Return the (x, y) coordinate for the center point of the cell that contains the specified text.  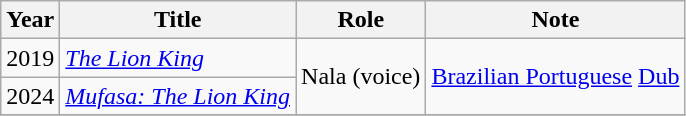
The Lion King (178, 58)
Mufasa: The Lion King (178, 96)
Title (178, 20)
Role (361, 20)
2024 (30, 96)
2019 (30, 58)
Note (556, 20)
Nala (voice) (361, 77)
Year (30, 20)
Brazilian Portuguese Dub (556, 77)
